Locate the cell with the specified text and output its [X, Y] center coordinate. 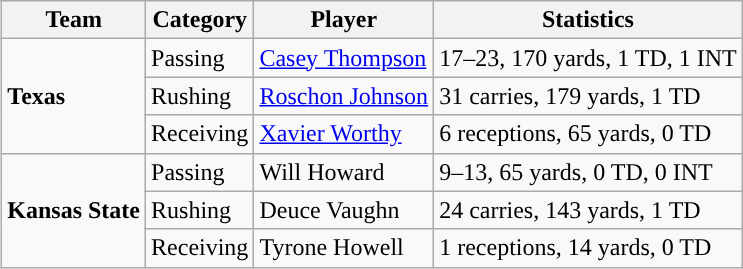
Statistics [588, 20]
6 receptions, 65 yards, 0 TD [588, 134]
Tyrone Howell [344, 248]
Category [200, 20]
Will Howard [344, 172]
Xavier Worthy [344, 134]
Kansas State [74, 210]
17–23, 170 yards, 1 TD, 1 INT [588, 58]
Roschon Johnson [344, 96]
Casey Thompson [344, 58]
1 receptions, 14 yards, 0 TD [588, 248]
24 carries, 143 yards, 1 TD [588, 210]
Deuce Vaughn [344, 210]
9–13, 65 yards, 0 TD, 0 INT [588, 172]
31 carries, 179 yards, 1 TD [588, 96]
Player [344, 20]
Team [74, 20]
Texas [74, 96]
